Scan for the cell matching the given text and deliver its [x, y] coordinate at center. 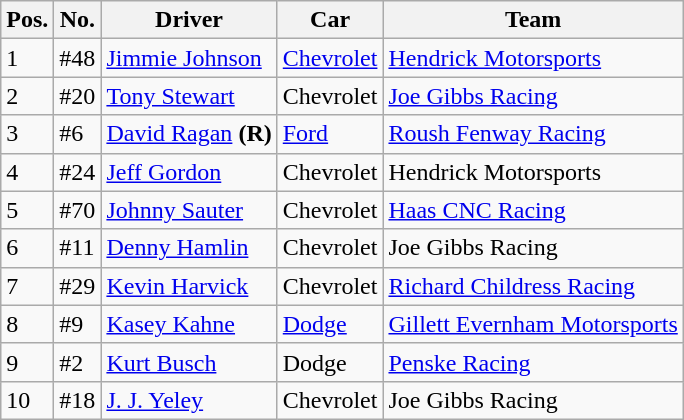
#24 [78, 172]
Haas CNC Racing [533, 210]
Ford [330, 134]
Roush Fenway Racing [533, 134]
#20 [78, 96]
Johnny Sauter [189, 210]
3 [28, 134]
David Ragan (R) [189, 134]
2 [28, 96]
#29 [78, 286]
Pos. [28, 20]
Team [533, 20]
Tony Stewart [189, 96]
Driver [189, 20]
Gillett Evernham Motorsports [533, 324]
Kasey Kahne [189, 324]
10 [28, 400]
#11 [78, 248]
#6 [78, 134]
#18 [78, 400]
6 [28, 248]
7 [28, 286]
8 [28, 324]
Kurt Busch [189, 362]
Jeff Gordon [189, 172]
No. [78, 20]
1 [28, 58]
Penske Racing [533, 362]
Kevin Harvick [189, 286]
#48 [78, 58]
#70 [78, 210]
Jimmie Johnson [189, 58]
9 [28, 362]
5 [28, 210]
J. J. Yeley [189, 400]
Richard Childress Racing [533, 286]
#9 [78, 324]
4 [28, 172]
Car [330, 20]
Denny Hamlin [189, 248]
#2 [78, 362]
